Determine the (x, y) coordinate at the center of the cell enclosing the given text.  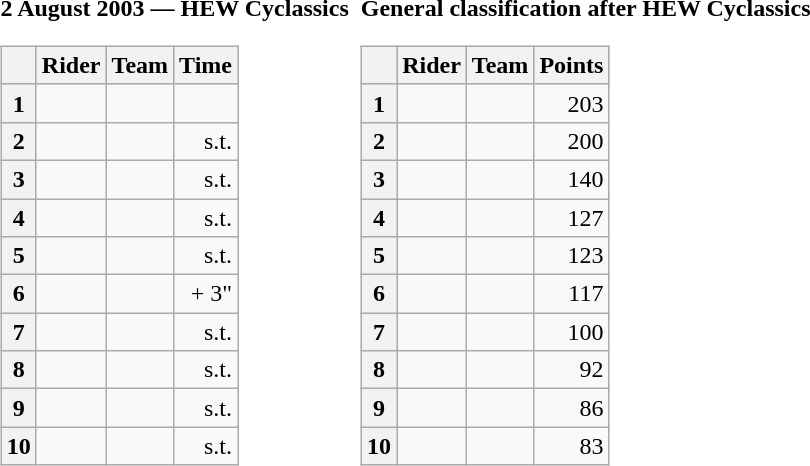
Time (206, 65)
203 (572, 103)
100 (572, 332)
92 (572, 370)
123 (572, 256)
200 (572, 141)
86 (572, 408)
Points (572, 65)
140 (572, 179)
127 (572, 217)
117 (572, 294)
+ 3" (206, 294)
83 (572, 446)
